Return the (x, y) coordinate for the center point of the cell that contains the specified text.  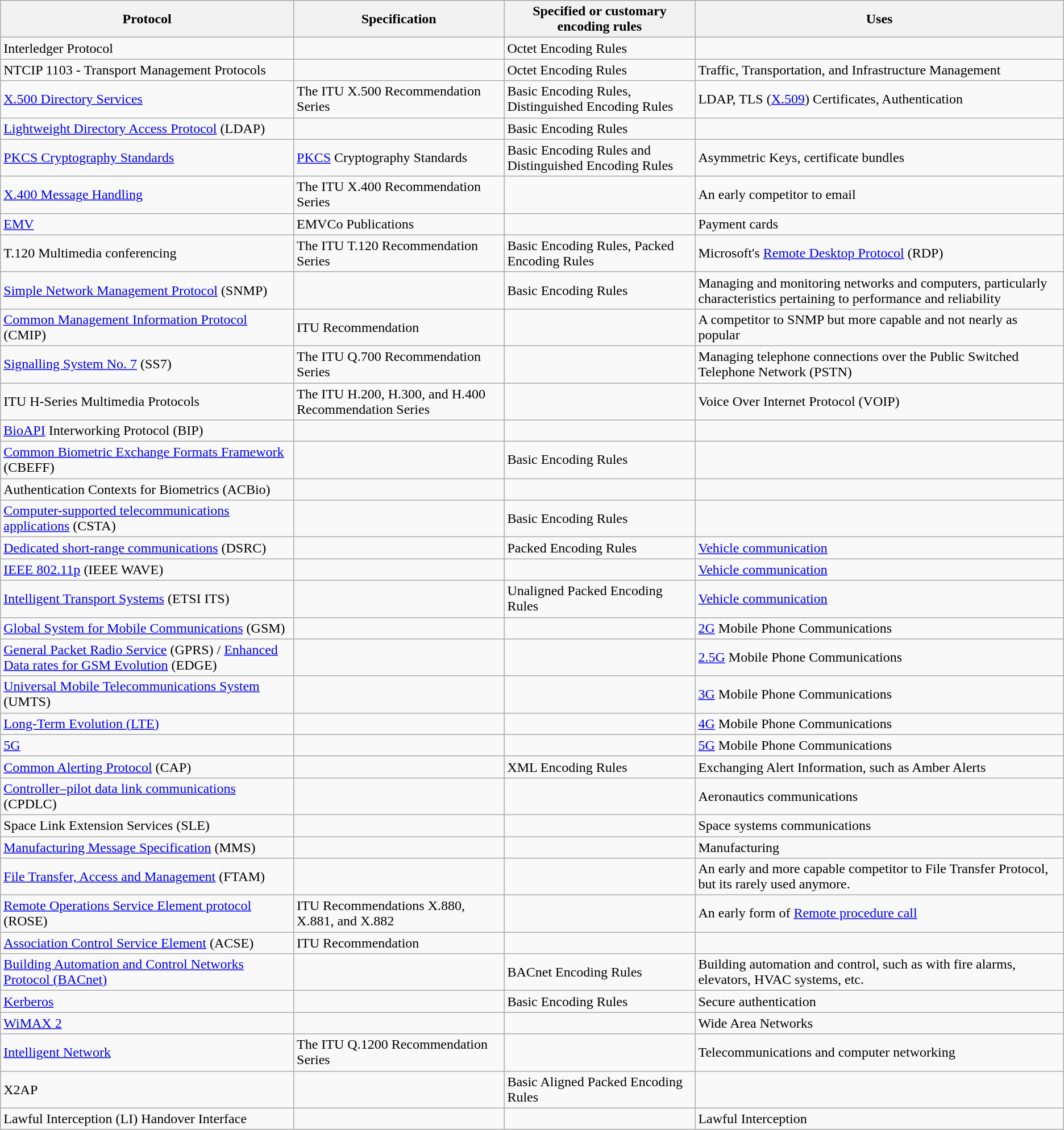
Aeronautics communications (879, 796)
Long-Term Evolution (LTE) (147, 724)
Protocol (147, 19)
ITU H-Series Multimedia Protocols (147, 401)
Building automation and control, such as with fire alarms, elevators, HVAC systems, etc. (879, 972)
Simple Network Management Protocol (SNMP) (147, 290)
Basic Aligned Packed Encoding Rules (600, 1089)
Telecommunications and computer networking (879, 1053)
X.400 Message Handling (147, 194)
The ITU Q.700 Recommendation Series (399, 364)
2G Mobile Phone Communications (879, 628)
Basic Encoding Rules, Packed Encoding Rules (600, 254)
Exchanging Alert Information, such as Amber Alerts (879, 767)
Packed Encoding Rules (600, 548)
Lightweight Directory Access Protocol (LDAP) (147, 128)
Managing telephone connections over the Public Switched Telephone Network (PSTN) (879, 364)
Manufacturing (879, 847)
Kerberos (147, 1002)
Specified or customary encoding rules (600, 19)
NTCIP 1103 - Transport Management Protocols (147, 70)
T.120 Multimedia conferencing (147, 254)
Association Control Service Element (ACSE) (147, 943)
The ITU X.500 Recommendation Series (399, 99)
A competitor to SNMP but more capable and not nearly as popular (879, 327)
Common Management Information Protocol (CMIP) (147, 327)
Remote Operations Service Element protocol (ROSE) (147, 914)
Manufacturing Message Specification (MMS) (147, 847)
File Transfer, Access and Management (FTAM) (147, 876)
Controller–pilot data link communications (CPDLC) (147, 796)
2.5G Mobile Phone Communications (879, 657)
Wide Area Networks (879, 1023)
The ITU Q.1200 Recommendation Series (399, 1053)
Common Alerting Protocol (CAP) (147, 767)
Dedicated short-range communications (DSRC) (147, 548)
BioAPI Interworking Protocol (BIP) (147, 431)
Asymmetric Keys, certificate bundles (879, 158)
Lawful Interception (879, 1119)
Universal Mobile Telecommunications System (UMTS) (147, 695)
Intelligent Network (147, 1053)
The ITU X.400 Recommendation Series (399, 194)
The ITU H.200, H.300, and H.400 Recommendation Series (399, 401)
5G Mobile Phone Communications (879, 745)
Uses (879, 19)
EMVCo Publications (399, 224)
Common Biometric Exchange Formats Framework (CBEFF) (147, 460)
5G (147, 745)
Microsoft's Remote Desktop Protocol (RDP) (879, 254)
Secure authentication (879, 1002)
X.500 Directory Services (147, 99)
Specification (399, 19)
Managing and monitoring networks and computers, particularly characteristics pertaining to performance and reliability (879, 290)
Basic Encoding Rules and Distinguished Encoding Rules (600, 158)
X2AP (147, 1089)
Authentication Contexts for Biometrics (ACBio) (147, 489)
BACnet Encoding Rules (600, 972)
General Packet Radio Service (GPRS) / Enhanced Data rates for GSM Evolution (EDGE) (147, 657)
An early and more capable competitor to File Transfer Protocol, but its rarely used anymore. (879, 876)
EMV (147, 224)
Payment cards (879, 224)
Intelligent Transport Systems (ETSI ITS) (147, 599)
LDAP, TLS (X.509) Certificates, Authentication (879, 99)
Building Automation and Control Networks Protocol (BACnet) (147, 972)
3G Mobile Phone Communications (879, 695)
4G Mobile Phone Communications (879, 724)
The ITU T.120 Recommendation Series (399, 254)
Global System for Mobile Communications (GSM) (147, 628)
ITU Recommendations X.880, X.881, and X.882 (399, 914)
Lawful Interception (LI) Handover Interface (147, 1119)
Interledger Protocol (147, 48)
Unaligned Packed Encoding Rules (600, 599)
Basic Encoding Rules, Distinguished Encoding Rules (600, 99)
An early form of Remote procedure call (879, 914)
Computer-supported telecommunications applications (CSTA) (147, 518)
Space Link Extension Services (SLE) (147, 825)
XML Encoding Rules (600, 767)
Traffic, Transportation, and Infrastructure Management (879, 70)
Voice Over Internet Protocol (VOIP) (879, 401)
Signalling System No. 7 (SS7) (147, 364)
IEEE 802.11p (IEEE WAVE) (147, 570)
Space systems communications (879, 825)
An early competitor to email (879, 194)
WiMAX 2 (147, 1023)
